Determine the [x, y] coordinate at the center of the cell enclosing the given text.  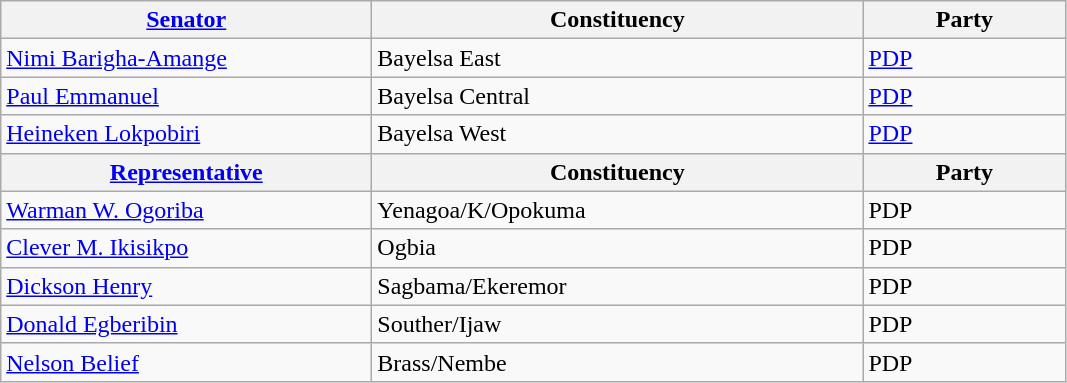
Clever M. Ikisikpo [186, 248]
Senator [186, 20]
Donald Egberibin [186, 324]
Representative [186, 172]
Yenagoa/K/Opokuma [618, 210]
Bayelsa Central [618, 96]
Brass/Nembe [618, 362]
Warman W. Ogoriba [186, 210]
Bayelsa West [618, 134]
Ogbia [618, 248]
Sagbama/Ekeremor [618, 286]
Dickson Henry [186, 286]
Paul Emmanuel [186, 96]
Nelson Belief [186, 362]
Bayelsa East [618, 58]
Nimi Barigha-Amange [186, 58]
Heineken Lokpobiri [186, 134]
Souther/Ijaw [618, 324]
